Determine the [X, Y] coordinate at the center of the cell enclosing the given text.  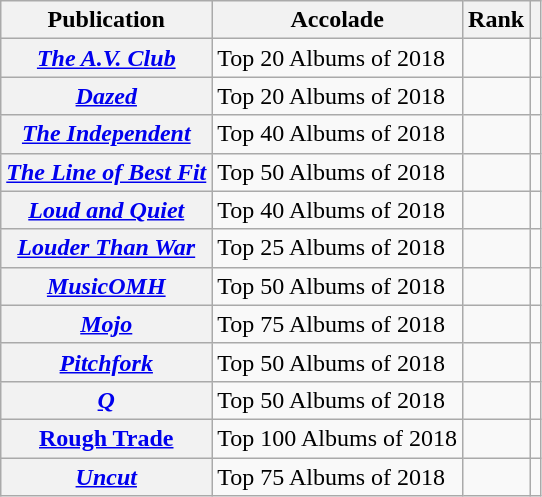
Dazed [106, 96]
MusicOMH [106, 286]
Rough Trade [106, 438]
The Independent [106, 134]
Mojo [106, 324]
Uncut [106, 477]
The A.V. Club [106, 58]
Accolade [338, 20]
Top 100 Albums of 2018 [338, 438]
Louder Than War [106, 248]
The Line of Best Fit [106, 172]
Publication [106, 20]
Rank [496, 20]
Q [106, 400]
Top 25 Albums of 2018 [338, 248]
Pitchfork [106, 362]
Loud and Quiet [106, 210]
